Identify which cell holds the provided text, then report its (x, y) central coordinate. 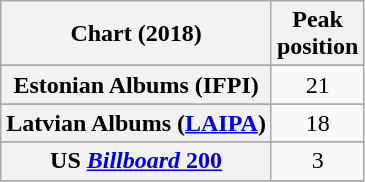
Chart (2018) (136, 34)
Peak position (317, 34)
Estonian Albums (IFPI) (136, 85)
21 (317, 85)
3 (317, 161)
18 (317, 123)
Latvian Albums (LAIPA) (136, 123)
US Billboard 200 (136, 161)
